Extract the [x, y] coordinate from the center of the cell holding the provided text.  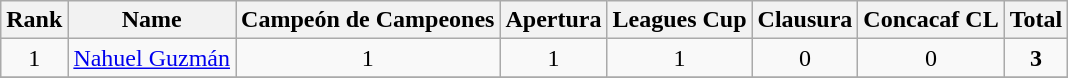
Nahuel Guzmán [152, 58]
Concacaf CL [931, 20]
Leagues Cup [680, 20]
Apertura [554, 20]
Clausura [805, 20]
3 [1036, 58]
Rank [34, 20]
Campeón de Campeones [368, 20]
Total [1036, 20]
Name [152, 20]
